Determine the (x, y) coordinate at the center of the cell enclosing the given text.  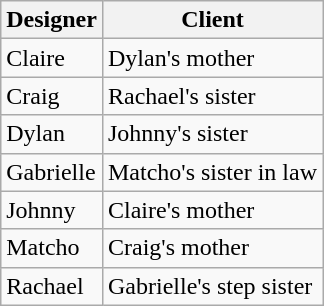
Johnny (52, 210)
Dylan's mother (212, 58)
Claire's mother (212, 210)
Craig's mother (212, 248)
Gabrielle (52, 172)
Dylan (52, 134)
Matcho's sister in law (212, 172)
Gabrielle's step sister (212, 286)
Craig (52, 96)
Claire (52, 58)
Rachael's sister (212, 96)
Client (212, 20)
Designer (52, 20)
Matcho (52, 248)
Rachael (52, 286)
Johnny's sister (212, 134)
